Scan for the cell matching the given text and deliver its (x, y) coordinate at center. 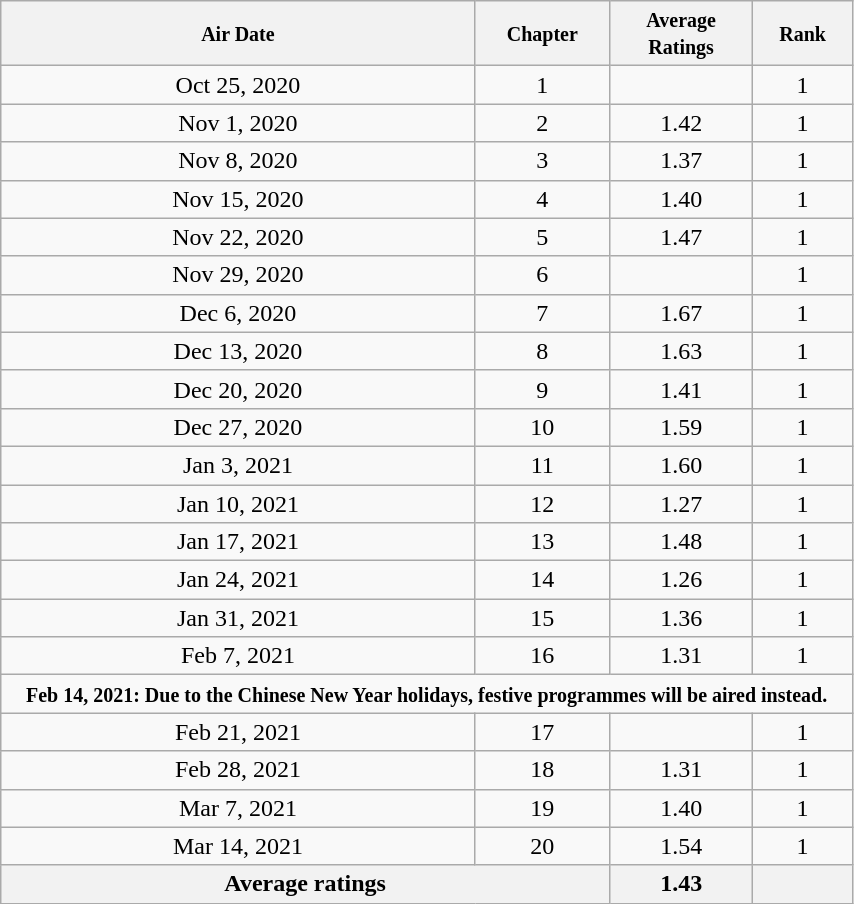
Feb 28, 2021 (238, 770)
1.48 (680, 542)
6 (542, 275)
1.43 (680, 884)
Nov 22, 2020 (238, 237)
1.41 (680, 389)
1.60 (680, 465)
Rank (803, 34)
Oct 25, 2020 (238, 85)
9 (542, 389)
4 (542, 199)
Nov 29, 2020 (238, 275)
11 (542, 465)
Dec 6, 2020 (238, 313)
1.37 (680, 161)
Jan 31, 2021 (238, 618)
1.47 (680, 237)
Average Ratings (680, 34)
Jan 17, 2021 (238, 542)
12 (542, 503)
5 (542, 237)
16 (542, 656)
1.63 (680, 351)
Feb 7, 2021 (238, 656)
Jan 10, 2021 (238, 503)
Dec 20, 2020 (238, 389)
Nov 15, 2020 (238, 199)
1.54 (680, 846)
10 (542, 427)
1.67 (680, 313)
1.27 (680, 503)
Jan 24, 2021 (238, 580)
Feb 21, 2021 (238, 732)
1.59 (680, 427)
Mar 14, 2021 (238, 846)
20 (542, 846)
Nov 8, 2020 (238, 161)
Nov 1, 2020 (238, 123)
Mar 7, 2021 (238, 808)
Dec 27, 2020 (238, 427)
1.26 (680, 580)
15 (542, 618)
8 (542, 351)
3 (542, 161)
19 (542, 808)
17 (542, 732)
13 (542, 542)
1.42 (680, 123)
1.36 (680, 618)
18 (542, 770)
Chapter (542, 34)
7 (542, 313)
Feb 14, 2021: Due to the Chinese New Year holidays, festive programmes will be aired instead. (427, 694)
14 (542, 580)
Average ratings (306, 884)
Jan 3, 2021 (238, 465)
Dec 13, 2020 (238, 351)
2 (542, 123)
Air Date (238, 34)
